From the cell containing the given text, extract its center point as [x, y] coordinate. 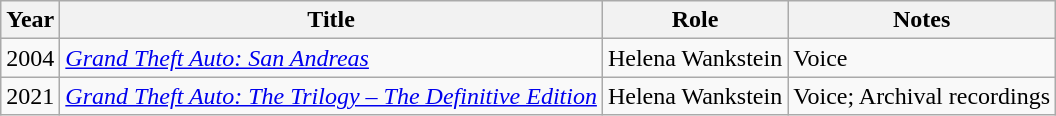
2021 [30, 96]
Voice; Archival recordings [922, 96]
Notes [922, 20]
Grand Theft Auto: The Trilogy – The Definitive Edition [332, 96]
Year [30, 20]
2004 [30, 58]
Role [694, 20]
Voice [922, 58]
Title [332, 20]
Grand Theft Auto: San Andreas [332, 58]
